Return the (X, Y) coordinate for the center point of the cell that contains the specified text.  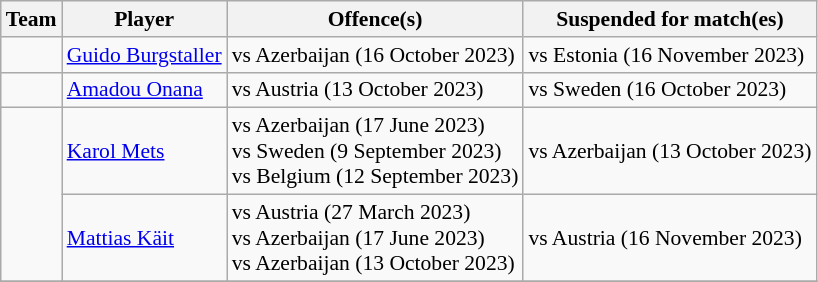
vs Austria (13 October 2023) (376, 90)
Team (32, 19)
Suspended for match(es) (670, 19)
vs Azerbaijan (17 June 2023) vs Sweden (9 September 2023) vs Belgium (12 September 2023) (376, 152)
vs Austria (16 November 2023) (670, 238)
vs Austria (27 March 2023) vs Azerbaijan (17 June 2023) vs Azerbaijan (13 October 2023) (376, 238)
Offence(s) (376, 19)
vs Estonia (16 November 2023) (670, 55)
vs Sweden (16 October 2023) (670, 90)
Karol Mets (144, 152)
Guido Burgstaller (144, 55)
Player (144, 19)
vs Azerbaijan (16 October 2023) (376, 55)
vs Azerbaijan (13 October 2023) (670, 152)
Amadou Onana (144, 90)
Mattias Käit (144, 238)
